Determine the (X, Y) coordinate at the center of the cell enclosing the given text.  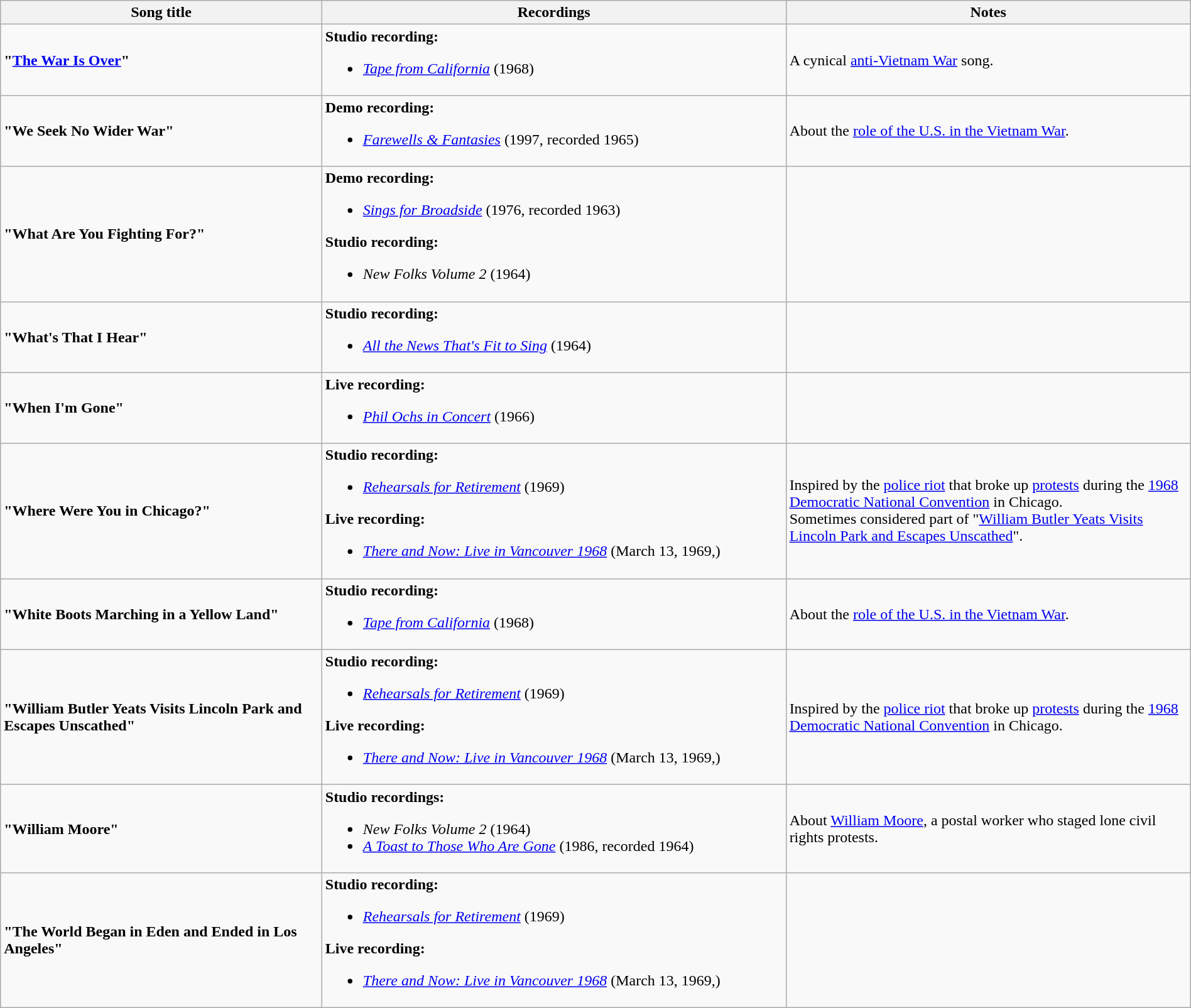
"We Seek No Wider War" (161, 131)
"White Boots Marching in a Yellow Land" (161, 614)
Recordings (554, 13)
Studio recording:All the News That's Fit to Sing (1964) (554, 337)
Demo recording:Farewells & Fantasies (1997, recorded 1965) (554, 131)
"What's That I Hear" (161, 337)
"When I'm Gone" (161, 408)
About William Moore, a postal worker who staged lone civil rights protests. (988, 828)
"What Are You Fighting For?" (161, 234)
Song title (161, 13)
Studio recordings:New Folks Volume 2 (1964)A Toast to Those Who Are Gone (1986, recorded 1964) (554, 828)
"The World Began in Eden and Ended in Los Angeles" (161, 940)
Inspired by the police riot that broke up protests during the 1968 Democratic National Convention in Chicago. (988, 717)
"William Moore" (161, 828)
Live recording:Phil Ochs in Concert (1966) (554, 408)
"The War Is Over" (161, 60)
"William Butler Yeats Visits Lincoln Park and Escapes Unscathed" (161, 717)
A cynical anti-Vietnam War song. (988, 60)
"Where Were You in Chicago?" (161, 511)
Notes (988, 13)
Demo recording:Sings for Broadside (1976, recorded 1963)Studio recording:New Folks Volume 2 (1964) (554, 234)
